Return (X, Y) of the center of cell containing provided text 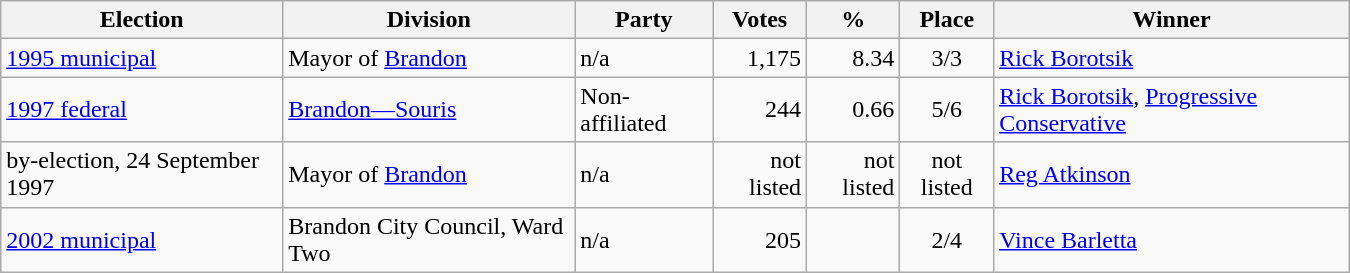
% (854, 20)
205 (760, 240)
Division (429, 20)
Reg Atkinson (1172, 174)
Brandon City Council, Ward Two (429, 240)
Brandon—Souris (429, 110)
Rick Borotsik (1172, 58)
5/6 (947, 110)
0.66 (854, 110)
Vince Barletta (1172, 240)
2002 municipal (142, 240)
Votes (760, 20)
Non-affiliated (644, 110)
3/3 (947, 58)
Rick Borotsik, Progressive Conservative (1172, 110)
1997 federal (142, 110)
244 (760, 110)
Party (644, 20)
1,175 (760, 58)
Place (947, 20)
1995 municipal (142, 58)
8.34 (854, 58)
2/4 (947, 240)
by-election, 24 September 1997 (142, 174)
Winner (1172, 20)
Election (142, 20)
